Extract the [x, y] coordinate from the center of the cell holding the provided text.  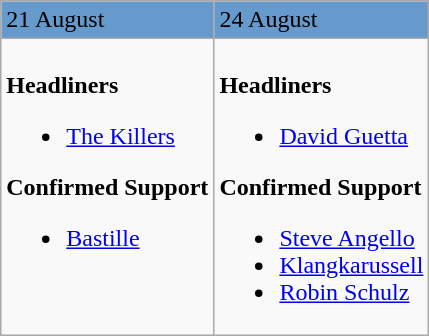
HeadlinersThe KillersConfirmed SupportBastille [108, 187]
HeadlinersDavid GuettaConfirmed SupportSteve AngelloKlangkarussellRobin Schulz [322, 187]
21 August [108, 20]
24 August [322, 20]
